Detect which cell encompasses the target text, then output its [X, Y] center coordinate. 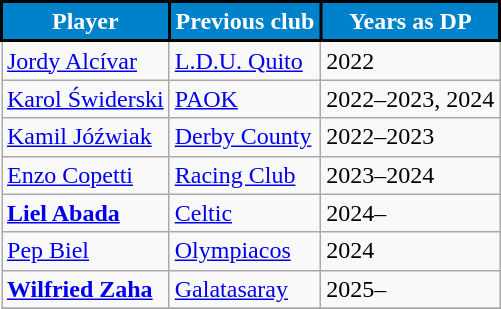
Liel Abada [86, 213]
2022–2023, 2024 [410, 99]
2023–2024 [410, 175]
Karol Świderski [86, 99]
Wilfried Zaha [86, 289]
Celtic [244, 213]
Racing Club [244, 175]
Years as DP [410, 22]
2024 [410, 251]
Previous club [244, 22]
Derby County [244, 137]
2022 [410, 60]
Enzo Copetti [86, 175]
Player [86, 22]
2022–2023 [410, 137]
2024– [410, 213]
2025– [410, 289]
Olympiacos [244, 251]
Galatasaray [244, 289]
Kamil Jóźwiak [86, 137]
PAOK [244, 99]
L.D.U. Quito [244, 60]
Pep Biel [86, 251]
Jordy Alcívar [86, 60]
